Determine the (x, y) coordinate at the center of the cell enclosing the given text.  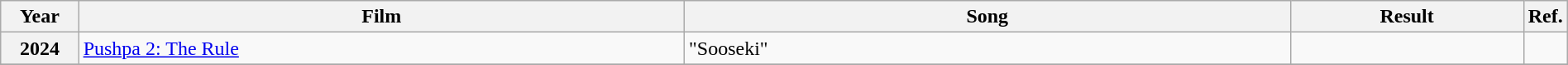
Film (381, 17)
"Sooseki" (987, 48)
Year (40, 17)
2024 (40, 48)
Result (1407, 17)
Pushpa 2: The Rule (381, 48)
Song (987, 17)
Ref. (1545, 17)
